Identify which cell holds the provided text, then report its (X, Y) central coordinate. 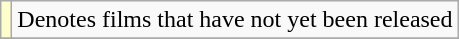
Denotes films that have not yet been released (235, 20)
